From the cell containing the given text, extract its center point as [X, Y] coordinate. 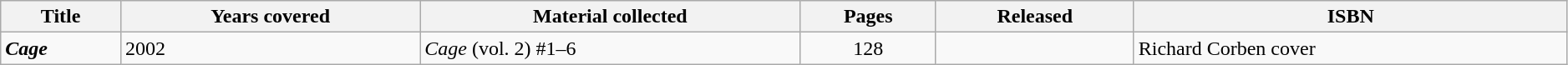
Released [1034, 17]
2002 [270, 48]
Title [61, 17]
128 [868, 48]
Cage [61, 48]
Material collected [610, 17]
Pages [868, 17]
Years covered [270, 17]
Cage (vol. 2) #1–6 [610, 48]
ISBN [1350, 17]
Richard Corben cover [1350, 48]
